Identify which cell holds the provided text, then report its (x, y) central coordinate. 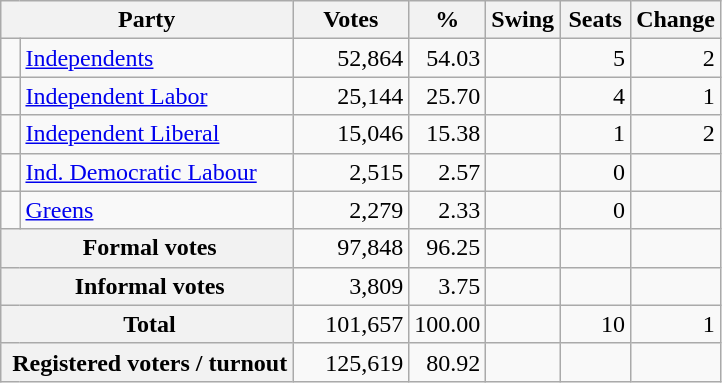
Independents (156, 58)
52,864 (351, 58)
Party (147, 20)
2.33 (448, 210)
Independent Liberal (156, 134)
100.00 (448, 324)
Independent Labor (156, 96)
54.03 (448, 58)
2,279 (351, 210)
Total (147, 324)
3.75 (448, 286)
% (448, 20)
4 (596, 96)
Informal votes (147, 286)
5 (596, 58)
10 (596, 324)
Registered voters / turnout (147, 362)
125,619 (351, 362)
2,515 (351, 172)
Ind. Democratic Labour (156, 172)
Greens (156, 210)
3,809 (351, 286)
Swing (523, 20)
25,144 (351, 96)
80.92 (448, 362)
15,046 (351, 134)
Votes (351, 20)
101,657 (351, 324)
15.38 (448, 134)
Formal votes (147, 248)
2.57 (448, 172)
96.25 (448, 248)
Change (676, 20)
25.70 (448, 96)
97,848 (351, 248)
Seats (596, 20)
